Pinpoint the cell where the given text exists, returning its [x, y] midpoint coordinate. 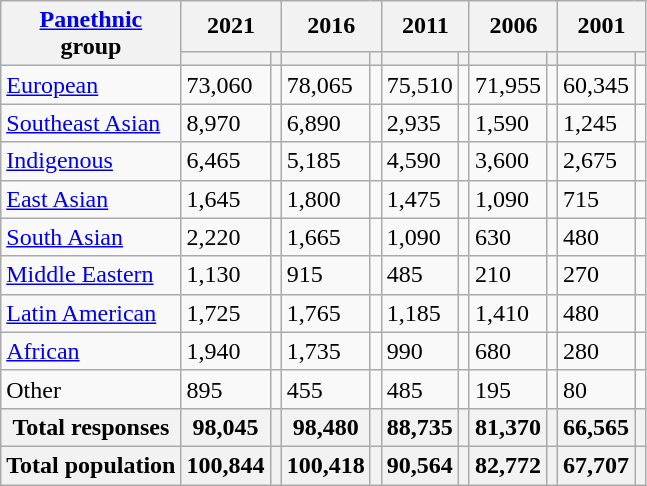
6,465 [226, 161]
90,564 [420, 465]
100,844 [226, 465]
82,772 [508, 465]
990 [420, 351]
Middle Eastern [91, 275]
European [91, 85]
630 [508, 237]
1,645 [226, 199]
98,480 [326, 427]
Total population [91, 465]
Other [91, 389]
81,370 [508, 427]
6,890 [326, 123]
5,185 [326, 161]
1,130 [226, 275]
915 [326, 275]
2021 [231, 26]
98,045 [226, 427]
78,065 [326, 85]
1,185 [420, 313]
African [91, 351]
80 [596, 389]
8,970 [226, 123]
455 [326, 389]
680 [508, 351]
66,565 [596, 427]
280 [596, 351]
2006 [513, 26]
2,935 [420, 123]
895 [226, 389]
67,707 [596, 465]
88,735 [420, 427]
75,510 [420, 85]
1,765 [326, 313]
1,590 [508, 123]
73,060 [226, 85]
1,245 [596, 123]
South Asian [91, 237]
1,735 [326, 351]
715 [596, 199]
1,475 [420, 199]
100,418 [326, 465]
Panethnicgroup [91, 34]
2016 [331, 26]
3,600 [508, 161]
195 [508, 389]
60,345 [596, 85]
2001 [602, 26]
71,955 [508, 85]
270 [596, 275]
4,590 [420, 161]
1,800 [326, 199]
2,220 [226, 237]
Latin American [91, 313]
2,675 [596, 161]
1,410 [508, 313]
210 [508, 275]
Indigenous [91, 161]
1,940 [226, 351]
1,725 [226, 313]
Total responses [91, 427]
Southeast Asian [91, 123]
East Asian [91, 199]
2011 [425, 26]
1,665 [326, 237]
